Provide the (x, y) coordinate of the cell's center where the given text is located.  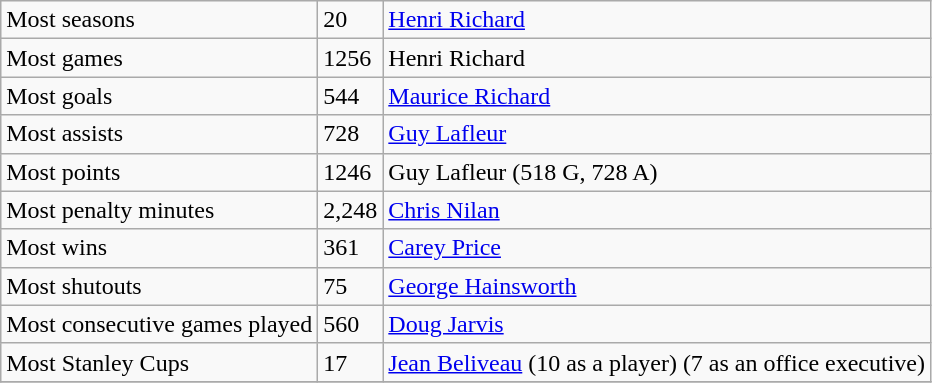
Guy Lafleur (657, 134)
Most assists (160, 134)
Jean Beliveau (10 as a player) (7 as an office executive) (657, 362)
Most consecutive games played (160, 324)
Most penalty minutes (160, 210)
Doug Jarvis (657, 324)
Most goals (160, 96)
560 (350, 324)
17 (350, 362)
Most seasons (160, 20)
Most points (160, 172)
75 (350, 286)
1246 (350, 172)
544 (350, 96)
2,248 (350, 210)
20 (350, 20)
Most wins (160, 248)
728 (350, 134)
Most shutouts (160, 286)
361 (350, 248)
Guy Lafleur (518 G, 728 A) (657, 172)
George Hainsworth (657, 286)
Chris Nilan (657, 210)
Most games (160, 58)
Most Stanley Cups (160, 362)
1256 (350, 58)
Carey Price (657, 248)
Maurice Richard (657, 96)
